Search for the cell housing the specified text and yield its (X, Y) center coordinate. 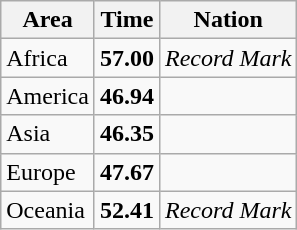
57.00 (126, 58)
Europe (48, 172)
Area (48, 20)
Oceania (48, 210)
Asia (48, 134)
46.94 (126, 96)
52.41 (126, 210)
47.67 (126, 172)
46.35 (126, 134)
Africa (48, 58)
Time (126, 20)
America (48, 96)
Nation (228, 20)
